From the cell containing the given text, extract its center point as (X, Y) coordinate. 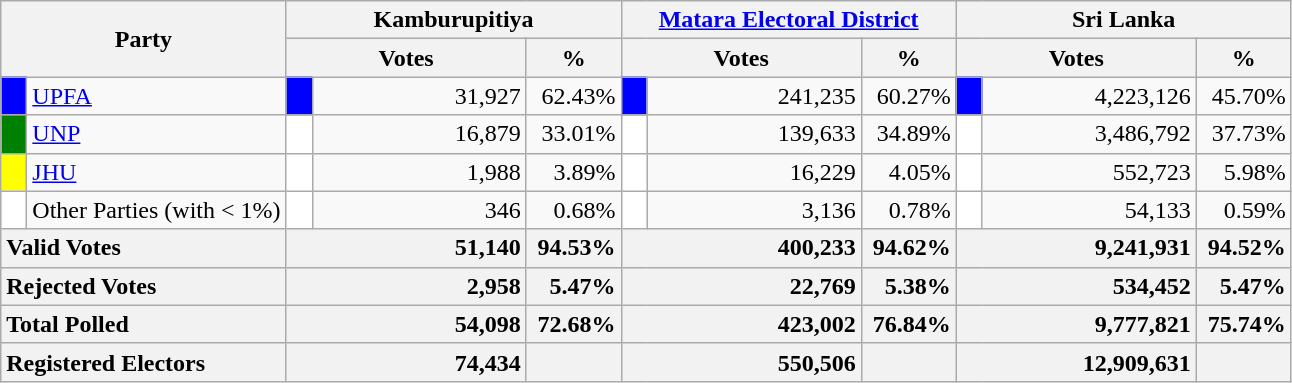
51,140 (406, 248)
72.68% (574, 324)
54,098 (406, 324)
Other Parties (with < 1%) (156, 210)
400,233 (741, 248)
22,769 (741, 286)
75.74% (1244, 324)
60.27% (908, 96)
0.78% (908, 210)
241,235 (754, 96)
346 (419, 210)
37.73% (1244, 134)
62.43% (574, 96)
3.89% (574, 172)
1,988 (419, 172)
Kamburupitiya (454, 20)
Matara Electoral District (788, 20)
2,958 (406, 286)
UNP (156, 134)
139,633 (754, 134)
534,452 (1076, 286)
Total Polled (144, 324)
16,229 (754, 172)
4.05% (908, 172)
4,223,126 (1089, 96)
552,723 (1089, 172)
34.89% (908, 134)
94.52% (1244, 248)
Registered Electors (144, 362)
3,486,792 (1089, 134)
5.38% (908, 286)
0.59% (1244, 210)
550,506 (741, 362)
31,927 (419, 96)
94.53% (574, 248)
16,879 (419, 134)
Valid Votes (144, 248)
9,241,931 (1076, 248)
54,133 (1089, 210)
Sri Lanka (1124, 20)
94.62% (908, 248)
0.68% (574, 210)
JHU (156, 172)
33.01% (574, 134)
9,777,821 (1076, 324)
Party (144, 39)
5.98% (1244, 172)
76.84% (908, 324)
45.70% (1244, 96)
Rejected Votes (144, 286)
12,909,631 (1076, 362)
3,136 (754, 210)
423,002 (741, 324)
74,434 (406, 362)
UPFA (156, 96)
